Return the [X, Y] coordinate for the center point of the cell that contains the specified text.  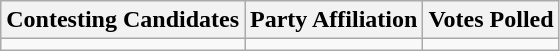
Votes Polled [491, 20]
Contesting Candidates [123, 20]
Party Affiliation [334, 20]
